Provide the [X, Y] coordinate of the cell's center where the given text is located.  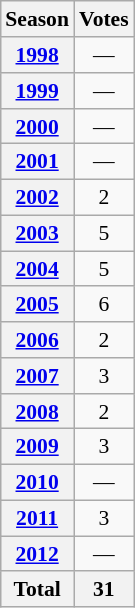
2010 [37, 482]
2001 [37, 162]
2007 [37, 376]
2009 [37, 447]
2012 [37, 554]
2002 [37, 197]
Votes [104, 19]
2003 [37, 233]
Total [37, 589]
2008 [37, 411]
Season [37, 19]
2004 [37, 269]
31 [104, 589]
1998 [37, 55]
2011 [37, 518]
2005 [37, 304]
2000 [37, 126]
2006 [37, 340]
1999 [37, 91]
6 [104, 304]
